Scan for the cell matching the given text and deliver its [X, Y] coordinate at center. 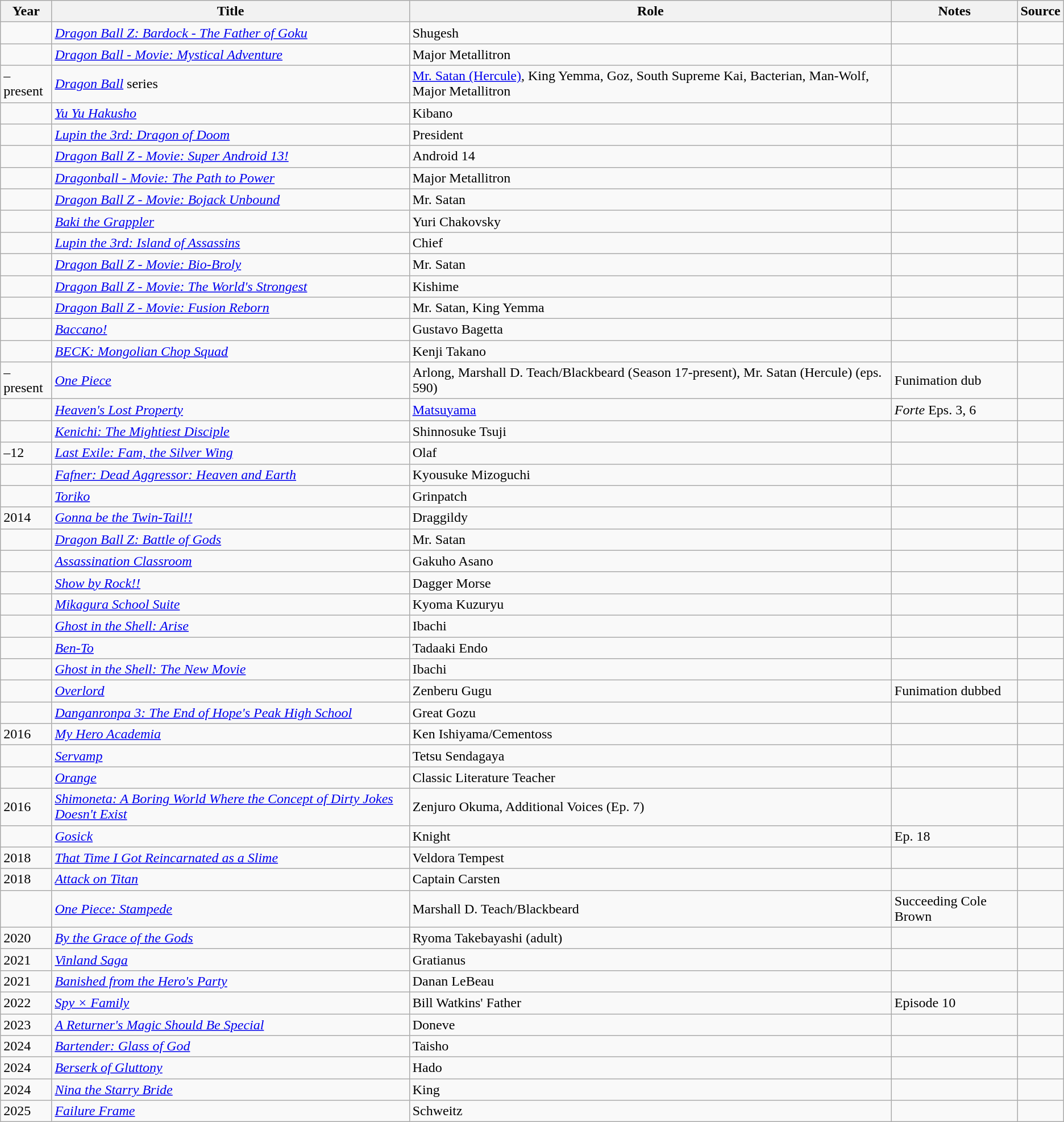
Olaf [650, 453]
Heaven's Lost Property [231, 410]
Ep. 18 [954, 836]
My Hero Academia [231, 734]
By the Grace of the Gods [231, 938]
Title [231, 11]
Yuri Chakovsky [650, 221]
Ben-To [231, 647]
Bartender: Glass of God [231, 1046]
Danan LeBeau [650, 981]
Shinnosuke Tsuji [650, 431]
Role [650, 11]
Zenjuro Okuma, Additional Voices (Ep. 7) [650, 807]
Gosick [231, 836]
BECK: Mongolian Chop Squad [231, 351]
2022 [26, 1003]
Spy × Family [231, 1003]
Berserk of Gluttony [231, 1068]
Kenichi: The Mightiest Disciple [231, 431]
Dragon Ball Z - Movie: Bio-Broly [231, 264]
Banished from the Hero's Party [231, 981]
Dragon Ball Z: Battle of Gods [231, 539]
Great Gozu [650, 713]
Dragonball - Movie: The Path to Power [231, 178]
Ryoma Takebayashi (adult) [650, 938]
Arlong, Marshall D. Teach/Blackbeard (Season 17-present), Mr. Satan (Hercule) (eps. 590) [650, 381]
Tadaaki Endo [650, 647]
Zenberu Gugu [650, 691]
Yu Yu Hakusho [231, 113]
Orange [231, 778]
–12 [26, 453]
Kyousuke Mizoguchi [650, 475]
Lupin the 3rd: Island of Assassins [231, 243]
Taisho [650, 1046]
Kyoma Kuzuryu [650, 604]
Nina the Starry Bride [231, 1090]
2014 [26, 518]
Shugesh [650, 33]
2025 [26, 1111]
King [650, 1090]
Lupin the 3rd: Dragon of Doom [231, 135]
Mr. Satan, King Yemma [650, 308]
Grinpatch [650, 496]
Ghost in the Shell: The New Movie [231, 670]
Year [26, 11]
Gonna be the Twin-Tail!! [231, 518]
Baccano! [231, 330]
Dragon Ball Z - Movie: Super Android 13! [231, 156]
Dragon Ball - Movie: Mystical Adventure [231, 55]
Kibano [650, 113]
That Time I Got Reincarnated as a Slime [231, 858]
Source [1040, 11]
Ghost in the Shell: Arise [231, 626]
Attack on Titan [231, 879]
Overlord [231, 691]
One Piece: Stampede [231, 908]
Vinland Saga [231, 959]
Chief [650, 243]
Classic Literature Teacher [650, 778]
Mikagura School Suite [231, 604]
Show by Rock!! [231, 583]
Last Exile: Fam, the Silver Wing [231, 453]
Dragon Ball Z: Bardock - The Father of Goku [231, 33]
A Returner's Magic Should Be Special [231, 1025]
Dragon Ball Z - Movie: Fusion Reborn [231, 308]
Marshall D. Teach/Blackbeard [650, 908]
Forte Eps. 3, 6 [954, 410]
2023 [26, 1025]
Funimation dub [954, 381]
Bill Watkins' Father [650, 1003]
Gustavo Bagetta [650, 330]
Schweitz [650, 1111]
One Piece [231, 381]
Episode 10 [954, 1003]
Gakuho Asano [650, 561]
Toriko [231, 496]
Fafner: Dead Aggressor: Heaven and Earth [231, 475]
Notes [954, 11]
Gratianus [650, 959]
2020 [26, 938]
Dragon Ball Z - Movie: The World's Strongest [231, 286]
President [650, 135]
Assassination Classroom [231, 561]
Failure Frame [231, 1111]
Knight [650, 836]
Shimoneta: A Boring World Where the Concept of Dirty Jokes Doesn't Exist [231, 807]
Hado [650, 1068]
Captain Carsten [650, 879]
Servamp [231, 756]
Dagger Morse [650, 583]
Baki the Grappler [231, 221]
Veldora Tempest [650, 858]
Tetsu Sendagaya [650, 756]
Kishime [650, 286]
Dragon Ball series [231, 84]
Matsuyama [650, 410]
Succeeding Cole Brown [954, 908]
Ken Ishiyama/Cementoss [650, 734]
Danganronpa 3: The End of Hope's Peak High School [231, 713]
Dragon Ball Z - Movie: Bojack Unbound [231, 200]
Android 14 [650, 156]
Draggildy [650, 518]
Mr. Satan (Hercule), King Yemma, Goz, South Supreme Kai, Bacterian, Man-Wolf, Major Metallitron [650, 84]
Kenji Takano [650, 351]
Funimation dubbed [954, 691]
Doneve [650, 1025]
